Search for the cell housing the specified text and yield its [x, y] center coordinate. 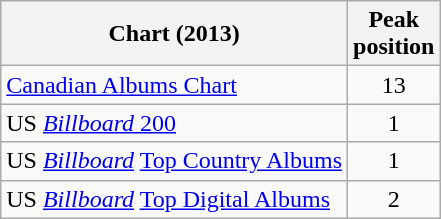
Peakposition [394, 34]
13 [394, 85]
2 [394, 199]
US Billboard 200 [174, 123]
US Billboard Top Country Albums [174, 161]
Chart (2013) [174, 34]
Canadian Albums Chart [174, 85]
US Billboard Top Digital Albums [174, 199]
